Identify which cell holds the provided text, then report its [X, Y] central coordinate. 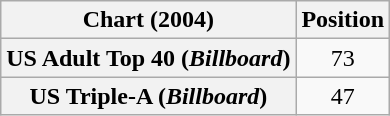
US Triple-A (Billboard) [148, 96]
Position [343, 20]
47 [343, 96]
US Adult Top 40 (Billboard) [148, 58]
Chart (2004) [148, 20]
73 [343, 58]
